For the text-containing cell, return its midpoint in (X, Y) coordinate format. 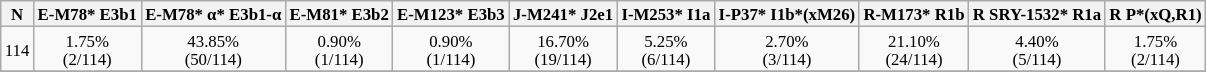
R SRY-1532* R1a (1038, 14)
E-M123* E3b3 (451, 14)
N (18, 14)
I-M253* I1a (666, 14)
114 (18, 49)
I-P37* I1b*(xM26) (788, 14)
R-M173* R1b (914, 14)
R P*(xQ,R1) (1155, 14)
J-M241* J2e1 (563, 14)
4.40%(5/114) (1038, 49)
5.25%(6/114) (666, 49)
E-M78* α* E3b1-α (213, 14)
E-M81* E3b2 (339, 14)
21.10%(24/114) (914, 49)
16.70%(19/114) (563, 49)
E-M78* E3b1 (88, 14)
43.85%(50/114) (213, 49)
2.70%(3/114) (788, 49)
